Return the (x, y) coordinate for the center point of the cell that contains the specified text.  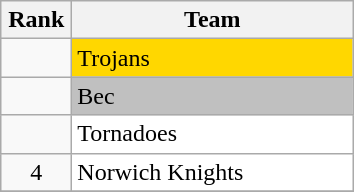
4 (36, 172)
Team (212, 20)
Bec (212, 96)
Trojans (212, 58)
Norwich Knights (212, 172)
Tornadoes (212, 134)
Rank (36, 20)
